Extract the [x, y] coordinate from the center of the cell holding the provided text.  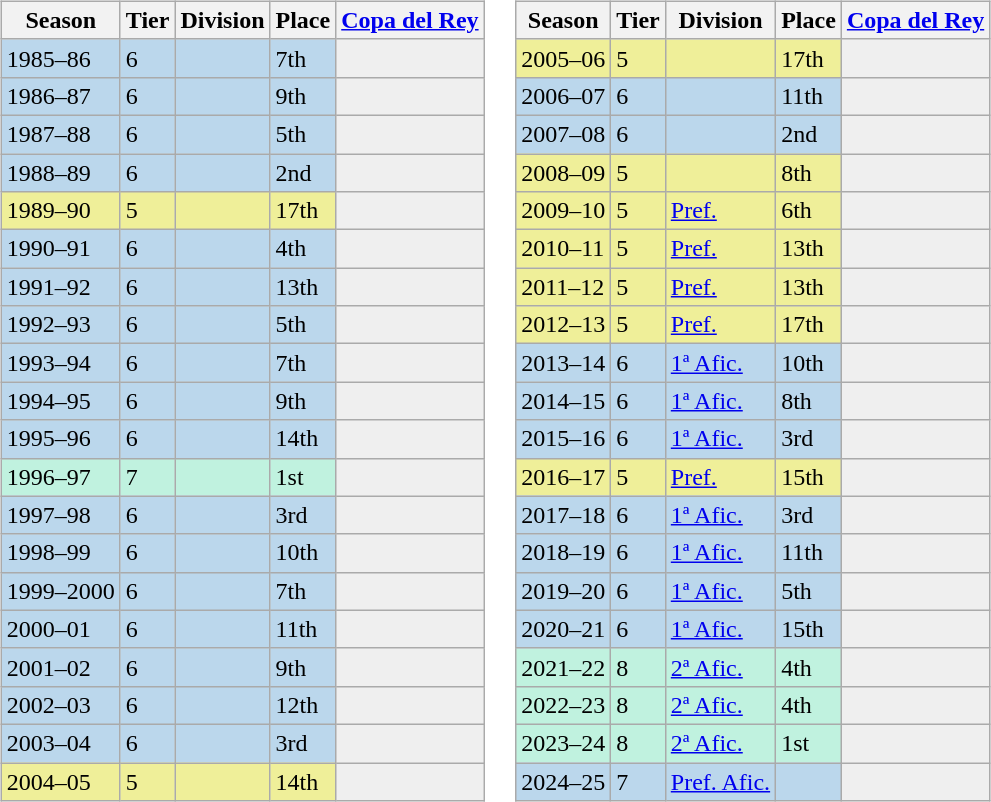
2006–07 [564, 96]
2016–17 [564, 477]
2003–04 [60, 743]
2022–23 [564, 705]
Pref. Afic. [720, 781]
2010–11 [564, 249]
2023–24 [564, 743]
1995–96 [60, 439]
2004–05 [60, 781]
2013–14 [564, 363]
1996–97 [60, 477]
2005–06 [564, 58]
2012–13 [564, 325]
1993–94 [60, 363]
1991–92 [60, 287]
1999–2000 [60, 591]
2000–01 [60, 629]
2020–21 [564, 629]
1994–95 [60, 401]
2002–03 [60, 705]
1988–89 [60, 173]
2019–20 [564, 591]
2021–22 [564, 667]
2001–02 [60, 667]
2014–15 [564, 401]
1989–90 [60, 211]
1985–86 [60, 58]
6th [809, 211]
2017–18 [564, 515]
2011–12 [564, 287]
1992–93 [60, 325]
2008–09 [564, 173]
2024–25 [564, 781]
1986–87 [60, 96]
2015–16 [564, 439]
2009–10 [564, 211]
2018–19 [564, 553]
2007–08 [564, 134]
1987–88 [60, 134]
1997–98 [60, 515]
1990–91 [60, 249]
12th [303, 705]
1998–99 [60, 553]
